Identify which cell holds the provided text, then report its [X, Y] central coordinate. 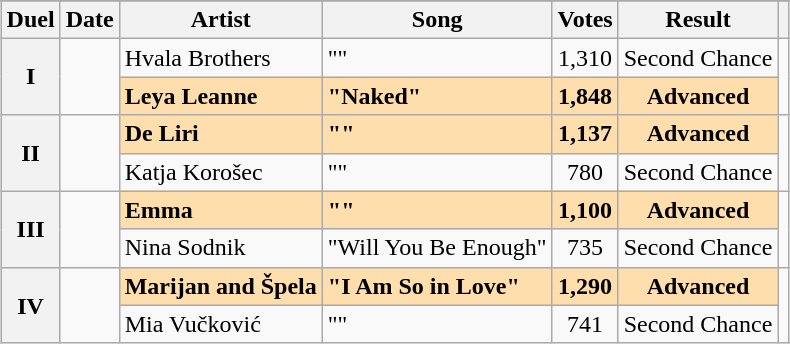
1,290 [585, 286]
II [30, 153]
Song [437, 20]
Nina Sodnik [220, 248]
735 [585, 248]
Emma [220, 210]
741 [585, 324]
"Will You Be Enough" [437, 248]
1,310 [585, 58]
1,848 [585, 96]
Votes [585, 20]
Duel [30, 20]
Mia Vučković [220, 324]
III [30, 229]
780 [585, 172]
I [30, 77]
IV [30, 305]
Katja Korošec [220, 172]
Date [90, 20]
De Liri [220, 134]
Marijan and Špela [220, 286]
Hvala Brothers [220, 58]
Result [698, 20]
Leya Leanne [220, 96]
Artist [220, 20]
1,137 [585, 134]
"Naked" [437, 96]
"I Am So in Love" [437, 286]
1,100 [585, 210]
